From the cell containing the given text, extract its center point as (x, y) coordinate. 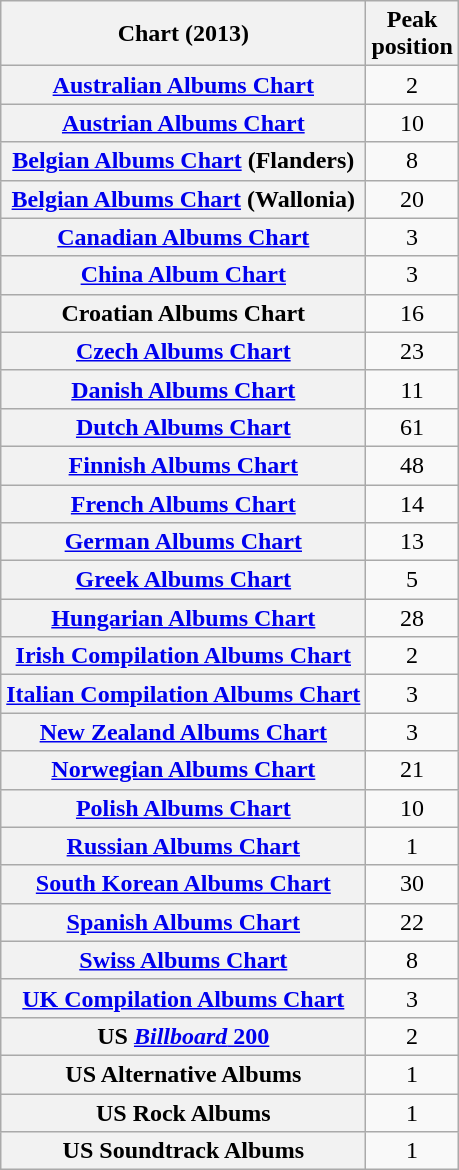
US Soundtrack Albums (184, 1151)
Danish Albums Chart (184, 389)
China Album Chart (184, 275)
Swiss Albums Chart (184, 960)
Belgian Albums Chart (Wallonia) (184, 199)
Italian Compilation Albums Chart (184, 694)
13 (412, 542)
16 (412, 313)
Greek Albums Chart (184, 580)
Peakposition (412, 34)
Belgian Albums Chart (Flanders) (184, 161)
Austrian Albums Chart (184, 123)
US Alternative Albums (184, 1074)
20 (412, 199)
22 (412, 922)
Spanish Albums Chart (184, 922)
New Zealand Albums Chart (184, 732)
Czech Albums Chart (184, 351)
Russian Albums Chart (184, 846)
30 (412, 884)
Croatian Albums Chart (184, 313)
US Rock Albums (184, 1113)
28 (412, 618)
48 (412, 465)
23 (412, 351)
Chart (2013) (184, 34)
5 (412, 580)
Canadian Albums Chart (184, 237)
11 (412, 389)
Hungarian Albums Chart (184, 618)
Finnish Albums Chart (184, 465)
Norwegian Albums Chart (184, 770)
21 (412, 770)
German Albums Chart (184, 542)
Australian Albums Chart (184, 85)
61 (412, 427)
French Albums Chart (184, 503)
UK Compilation Albums Chart (184, 998)
14 (412, 503)
South Korean Albums Chart (184, 884)
Irish Compilation Albums Chart (184, 656)
US Billboard 200 (184, 1036)
Polish Albums Chart (184, 808)
Dutch Albums Chart (184, 427)
